Determine the (X, Y) coordinate at the center of the cell enclosing the given text.  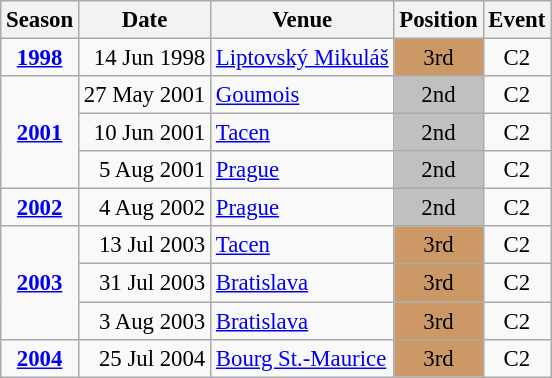
Position (438, 20)
Liptovský Mikuláš (302, 58)
Bourg St.-Maurice (302, 358)
Goumois (302, 95)
Event (517, 20)
14 Jun 1998 (144, 58)
3 Aug 2003 (144, 321)
13 Jul 2003 (144, 245)
5 Aug 2001 (144, 170)
27 May 2001 (144, 95)
2004 (40, 358)
31 Jul 2003 (144, 283)
25 Jul 2004 (144, 358)
2001 (40, 132)
1998 (40, 58)
Date (144, 20)
Season (40, 20)
2003 (40, 282)
10 Jun 2001 (144, 133)
Venue (302, 20)
2002 (40, 208)
4 Aug 2002 (144, 208)
